From the cell containing the given text, extract its center point as (X, Y) coordinate. 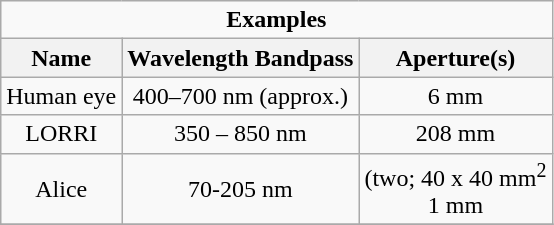
6 mm (456, 96)
LORRI (62, 134)
70-205 nm (240, 189)
Name (62, 58)
Aperture(s) (456, 58)
208 mm (456, 134)
Human eye (62, 96)
350 – 850 nm (240, 134)
Wavelength Bandpass (240, 58)
Alice (62, 189)
Examples (276, 20)
(two; 40 x 40 mm21 mm (456, 189)
400–700 nm (approx.) (240, 96)
